For the text-containing cell, return its midpoint in (x, y) coordinate format. 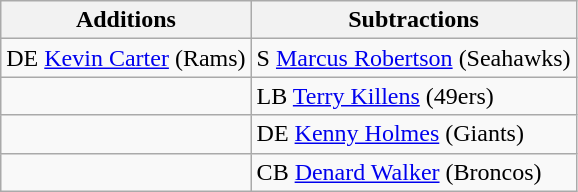
Additions (126, 20)
Subtractions (414, 20)
DE Kevin Carter (Rams) (126, 58)
LB Terry Killens (49ers) (414, 96)
CB Denard Walker (Broncos) (414, 172)
DE Kenny Holmes (Giants) (414, 134)
S Marcus Robertson (Seahawks) (414, 58)
